Provide the (x, y) coordinate of the cell's center where the given text is located.  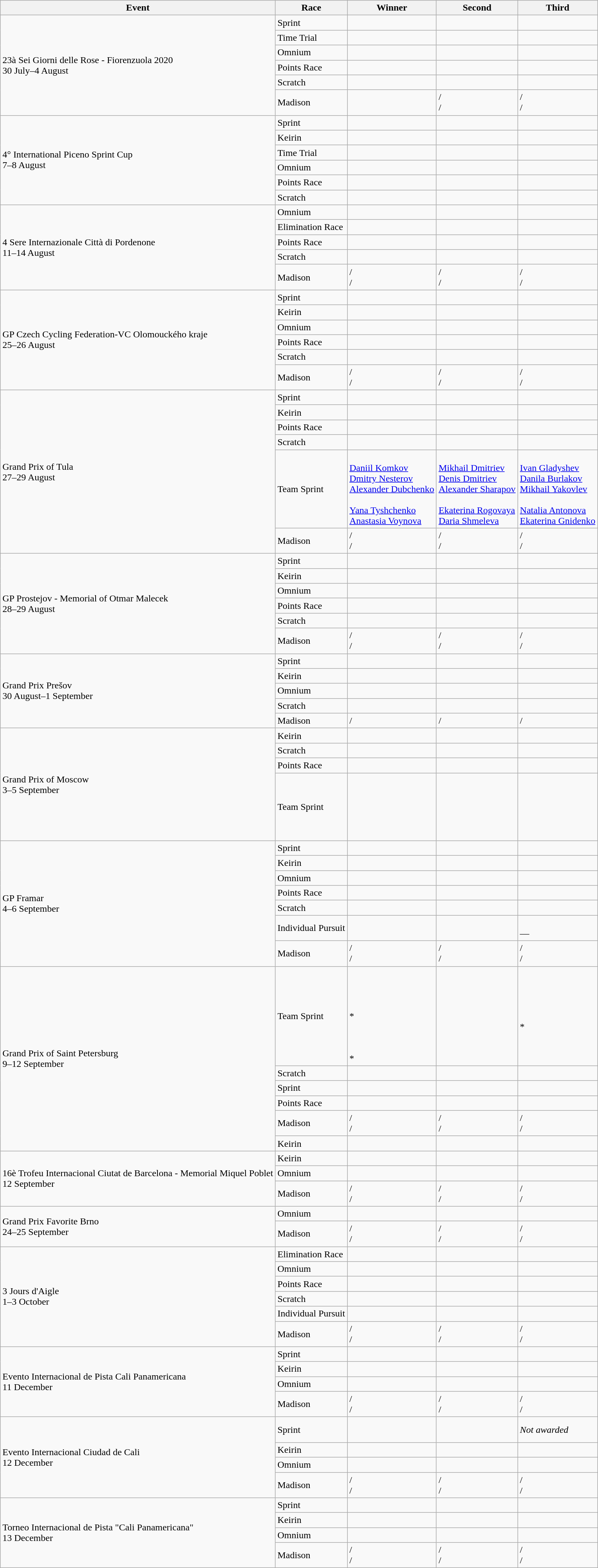
3 Jours d'Aigle 1–3 October (138, 1297)
Not awarded (558, 1429)
4 Sere Internazionale Città di Pordenone 11–14 August (138, 248)
Grand Prix of Tula 27–29 August (138, 472)
Winner (392, 8)
Grand Prix of Saint Petersburg 9–12 September (138, 1059)
Evento Internacional Ciudad de Cali 12 December (138, 1457)
GP Framar 4–6 September (138, 904)
Grand Prix of Moscow 3–5 September (138, 784)
23à Sei Giorni delle Rose - Fiorenzuola 2020 30 July–4 August (138, 65)
Grand Prix Favorite Brno 24–25 September (138, 1226)
Torneo Internacional de Pista "Cali Panamericana" 13 December (138, 1533)
GP Czech Cycling Federation-VC Olomouckého kraje 25–26 August (138, 340)
Event (138, 8)
Mikhail DmitrievDenis DmitrievAlexander SharapovEkaterina RogovayaDaria Shmeleva (477, 489)
* (558, 1016)
Second (477, 8)
— (558, 928)
Ivan GladyshevDanila BurlakovMikhail YakovlevNatalia AntonovaEkaterina Gnidenko (558, 489)
Race (311, 8)
Grand Prix Prešov 30 August–1 September (138, 691)
4° International Piceno Sprint Cup 7–8 August (138, 160)
** (392, 1016)
Third (558, 8)
GP Prostejov - Memorial of Otmar Malecek 28–29 August (138, 603)
Evento Internacional de Pista Cali Panamericana 11 December (138, 1382)
Daniil KomkovDmitry NesterovAlexander DubchenkoYana TyshchenkoAnastasia Voynova (392, 489)
16è Trofeu Internacional Ciutat de Barcelona - Memorial Miquel Poblet 12 September (138, 1179)
